Provide the [x, y] coordinate of the cell's center where the given text is located.  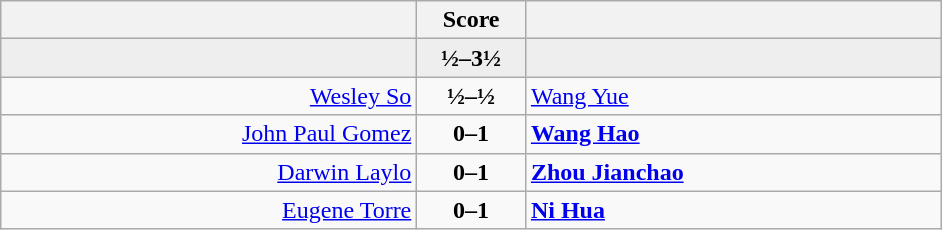
Zhou Jianchao [733, 172]
Darwin Laylo [209, 172]
John Paul Gomez [209, 134]
Wang Hao [733, 134]
Eugene Torre [209, 210]
½–3½ [472, 58]
½–½ [472, 96]
Wesley So [209, 96]
Wang Yue [733, 96]
Ni Hua [733, 210]
Score [472, 20]
